Find where the given text appears and provide that cell's center as [x, y] coordinate. 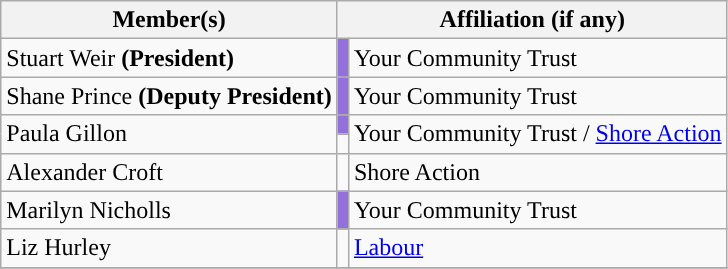
Member(s) [170, 20]
Your Community Trust / Shore Action [538, 134]
Labour [538, 248]
Shane Prince (Deputy President) [170, 96]
Liz Hurley [170, 248]
Affiliation (if any) [532, 20]
Stuart Weir (President) [170, 58]
Paula Gillon [170, 134]
Shore Action [538, 172]
Marilyn Nicholls [170, 210]
Alexander Croft [170, 172]
